Identify which cell holds the provided text, then report its (x, y) central coordinate. 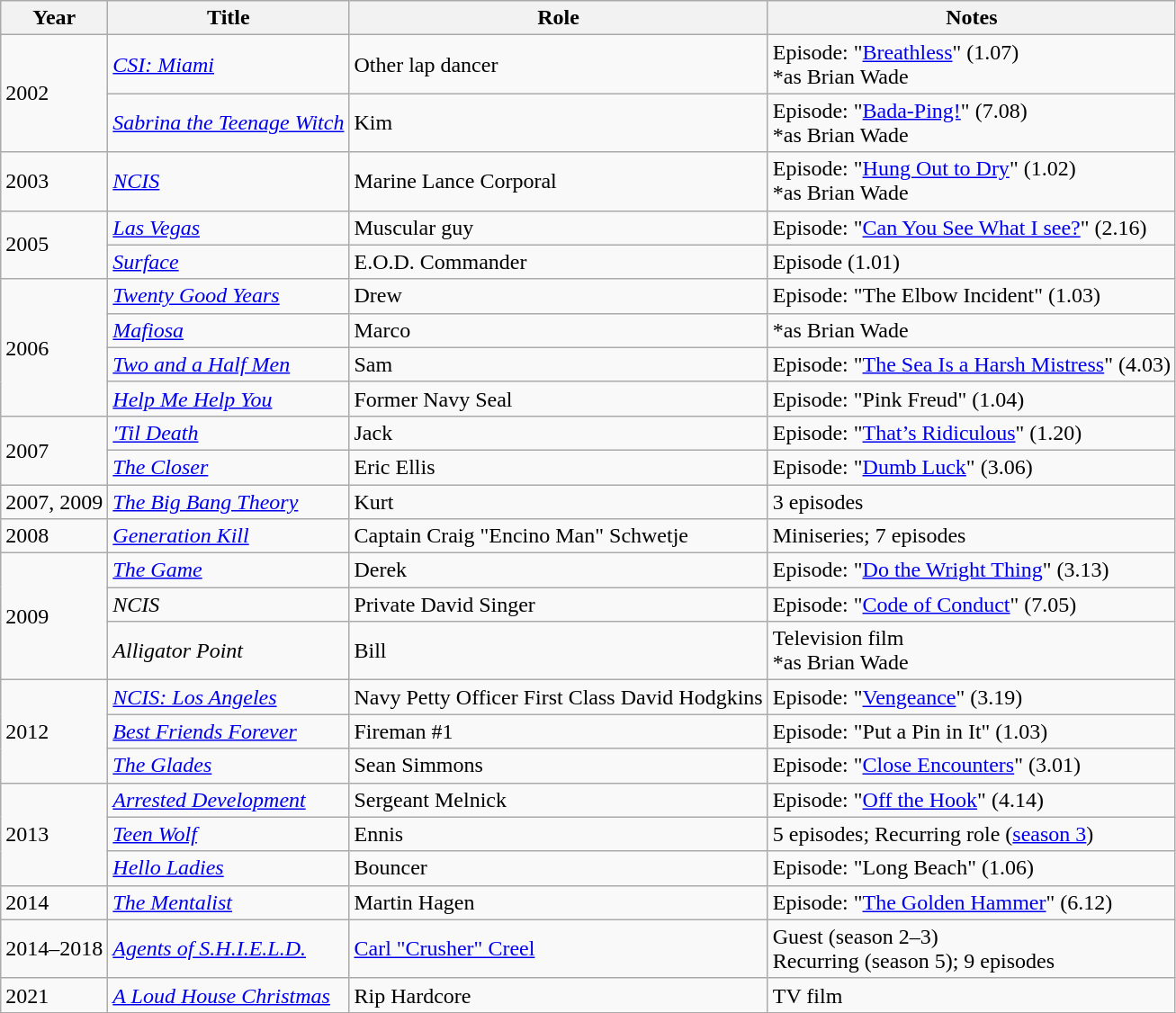
Hello Ladies (229, 868)
Drew (558, 296)
Episode: "Long Beach" (1.06) (972, 868)
Teen Wolf (229, 834)
2008 (54, 536)
Derek (558, 570)
Best Friends Forever (229, 731)
A Loud House Christmas (229, 995)
'Til Death (229, 433)
Episode: "The Golden Hammer" (6.12) (972, 902)
2007, 2009 (54, 501)
The Mentalist (229, 902)
Fireman #1 (558, 731)
2013 (54, 834)
2014 (54, 902)
Twenty Good Years (229, 296)
Ennis (558, 834)
Role (558, 18)
Surface (229, 262)
2007 (54, 450)
Eric Ellis (558, 467)
Sam (558, 364)
Episode: "Put a Pin in It" (1.03) (972, 731)
Sergeant Melnick (558, 800)
Agents of S.H.I.E.L.D. (229, 948)
E.O.D. Commander (558, 262)
Episode: "Hung Out to Dry" (1.02) *as Brian Wade (972, 182)
3 episodes (972, 501)
The Game (229, 570)
2021 (54, 995)
Bill (558, 651)
Year (54, 18)
Arrested Development (229, 800)
Notes (972, 18)
Muscular guy (558, 228)
Episode: "Close Encounters" (3.01) (972, 766)
Las Vegas (229, 228)
Episode: "Dumb Luck" (3.06) (972, 467)
Carl "Crusher" Creel (558, 948)
Episode: "Bada-Ping!" (7.08) *as Brian Wade (972, 122)
Kim (558, 122)
Episode: "Breathless" (1.07) *as Brian Wade (972, 65)
Title (229, 18)
Episode: "The Sea Is a Harsh Mistress" (4.03) (972, 364)
Help Me Help You (229, 399)
Television film *as Brian Wade (972, 651)
Jack (558, 433)
Generation Kill (229, 536)
Guest (season 2–3)Recurring (season 5); 9 episodes (972, 948)
Bouncer (558, 868)
Alligator Point (229, 651)
2003 (54, 182)
NCIS: Los Angeles (229, 697)
2002 (54, 94)
5 episodes; Recurring role (season 3) (972, 834)
Private David Singer (558, 605)
2014–2018 (54, 948)
2005 (54, 245)
Episode: "Can You See What I see?" (2.16) (972, 228)
Two and a Half Men (229, 364)
Martin Hagen (558, 902)
Other lap dancer (558, 65)
Episode: "That’s Ridiculous" (1.20) (972, 433)
Marine Lance Corporal (558, 182)
2012 (54, 731)
2006 (54, 347)
Sean Simmons (558, 766)
The Closer (229, 467)
Captain Craig "Encino Man" Schwetje (558, 536)
Episode: "Off the Hook" (4.14) (972, 800)
Episode: "Pink Freud" (1.04) (972, 399)
Episode (1.01) (972, 262)
Miniseries; 7 episodes (972, 536)
TV film (972, 995)
Episode: "Vengeance" (3.19) (972, 697)
Marco (558, 330)
Mafiosa (229, 330)
CSI: Miami (229, 65)
Sabrina the Teenage Witch (229, 122)
The Glades (229, 766)
Episode: "Do the Wright Thing" (3.13) (972, 570)
Episode: "The Elbow Incident" (1.03) (972, 296)
Former Navy Seal (558, 399)
Episode: "Code of Conduct" (7.05) (972, 605)
2009 (54, 617)
Kurt (558, 501)
*as Brian Wade (972, 330)
Rip Hardcore (558, 995)
The Big Bang Theory (229, 501)
Navy Petty Officer First Class David Hodgkins (558, 697)
